Pinpoint the cell where the given text exists, returning its (X, Y) midpoint coordinate. 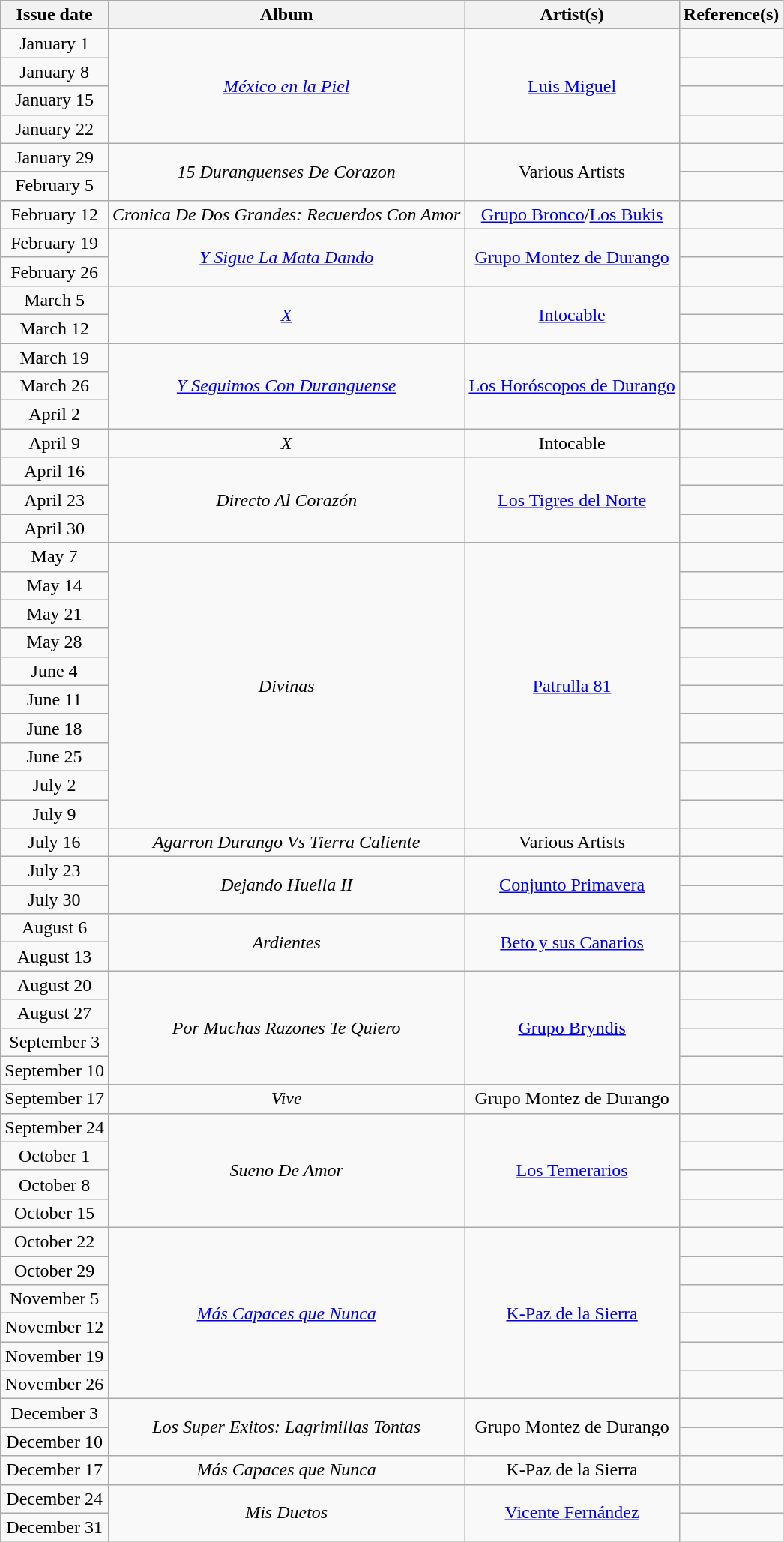
August 20 (55, 985)
Sueno De Amor (286, 1170)
Divinas (286, 685)
Album (286, 15)
October 15 (55, 1213)
October 29 (55, 1271)
June 25 (55, 756)
Cronica De Dos Grandes: Recuerdos Con Amor (286, 214)
October 22 (55, 1241)
September 3 (55, 1042)
Y Sigue La Mata Dando (286, 257)
Vive (286, 1099)
Agarron Durango Vs Tierra Caliente (286, 843)
Y Seguimos Con Duranguense (286, 386)
Vicente Fernández (572, 1513)
September 17 (55, 1099)
November 26 (55, 1385)
August 27 (55, 1014)
Patrulla 81 (572, 685)
July 9 (55, 813)
Reference(s) (732, 15)
Por Muchas Razones Te Quiero (286, 1028)
March 26 (55, 386)
Grupo Bronco/Los Bukis (572, 214)
January 29 (55, 157)
May 7 (55, 557)
December 24 (55, 1499)
December 17 (55, 1470)
Los Temerarios (572, 1170)
March 12 (55, 328)
Grupo Bryndis (572, 1028)
April 23 (55, 500)
February 26 (55, 271)
Conjunto Primavera (572, 885)
April 30 (55, 528)
January 8 (55, 72)
Beto y sus Canarios (572, 942)
November 12 (55, 1328)
February 5 (55, 186)
February 12 (55, 214)
July 23 (55, 871)
Luis Miguel (572, 86)
January 15 (55, 100)
Los Tigres del Norte (572, 500)
April 16 (55, 472)
May 28 (55, 642)
April 2 (55, 415)
July 2 (55, 785)
December 10 (55, 1442)
May 21 (55, 614)
October 8 (55, 1184)
June 18 (55, 728)
November 19 (55, 1356)
Los Horóscopos de Durango (572, 386)
September 24 (55, 1127)
Issue date (55, 15)
July 16 (55, 843)
November 5 (55, 1299)
August 6 (55, 928)
Ardientes (286, 942)
December 3 (55, 1413)
March 19 (55, 358)
January 1 (55, 43)
April 9 (55, 443)
January 22 (55, 129)
Los Super Exitos: Lagrimillas Tontas (286, 1427)
México en la Piel (286, 86)
Mis Duetos (286, 1513)
July 30 (55, 900)
March 5 (55, 300)
May 14 (55, 585)
Dejando Huella II (286, 885)
December 31 (55, 1527)
Directo Al Corazón (286, 500)
June 4 (55, 671)
June 11 (55, 699)
August 13 (55, 957)
15 Duranguenses De Corazon (286, 172)
October 1 (55, 1156)
September 10 (55, 1070)
Artist(s) (572, 15)
February 19 (55, 243)
